Find where the given text appears and provide that cell's center as [x, y] coordinate. 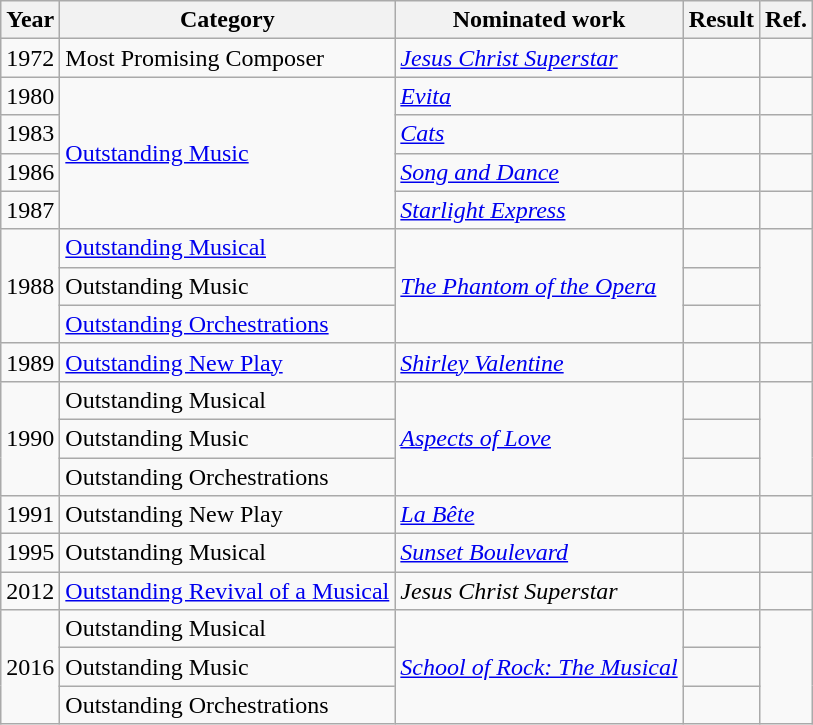
Most Promising Composer [228, 58]
1991 [30, 515]
1995 [30, 553]
1990 [30, 438]
Category [228, 20]
Starlight Express [539, 210]
2016 [30, 667]
Sunset Boulevard [539, 553]
1988 [30, 286]
Evita [539, 96]
La Bête [539, 515]
Nominated work [539, 20]
Song and Dance [539, 172]
1989 [30, 362]
2012 [30, 591]
1987 [30, 210]
The Phantom of the Opera [539, 286]
1986 [30, 172]
Aspects of Love [539, 438]
1972 [30, 58]
Outstanding Revival of a Musical [228, 591]
School of Rock: The Musical [539, 667]
Ref. [786, 20]
Shirley Valentine [539, 362]
1980 [30, 96]
Result [721, 20]
Year [30, 20]
1983 [30, 134]
Cats [539, 134]
